Scan for the cell matching the given text and deliver its [X, Y] coordinate at center. 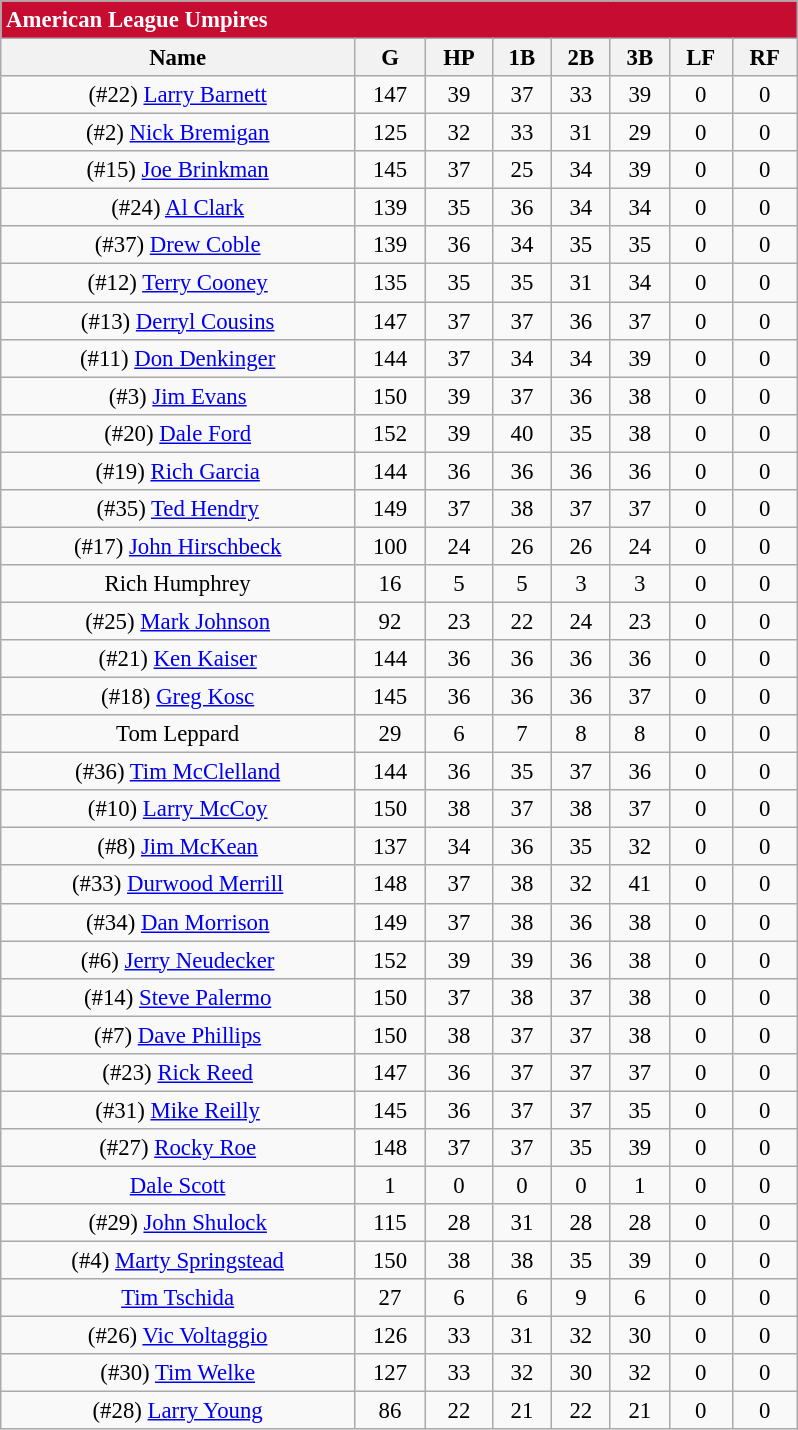
41 [640, 884]
(#7) Dave Phillips [178, 1035]
(#27) Rocky Roe [178, 1148]
(#22) Larry Barnett [178, 95]
(#4) Marty Springstead [178, 1260]
(#19) Rich Garcia [178, 471]
(#2) Nick Bremigan [178, 133]
Tom Leppard [178, 734]
RF [764, 57]
25 [522, 170]
125 [390, 133]
(#13) Derryl Cousins [178, 321]
16 [390, 584]
(#35) Ted Hendry [178, 508]
9 [580, 1298]
(#6) Jerry Neudecker [178, 960]
(#18) Greg Kosc [178, 696]
(#33) Durwood Merrill [178, 884]
(#25) Mark Johnson [178, 621]
7 [522, 734]
(#29) John Shulock [178, 1223]
(#11) Don Denkinger [178, 358]
(#21) Ken Kaiser [178, 659]
LF [700, 57]
Name [178, 57]
3B [640, 57]
(#10) Larry McCoy [178, 809]
(#14) Steve Palermo [178, 997]
Rich Humphrey [178, 584]
American League Umpires [399, 20]
(#34) Dan Morrison [178, 922]
(#8) Jim McKean [178, 847]
(#3) Jim Evans [178, 396]
92 [390, 621]
40 [522, 433]
(#23) Rick Reed [178, 1072]
135 [390, 283]
(#17) John Hirschbeck [178, 546]
Dale Scott [178, 1185]
100 [390, 546]
27 [390, 1298]
115 [390, 1223]
1B [522, 57]
HP [458, 57]
(#20) Dale Ford [178, 433]
(#30) Tim Welke [178, 1373]
127 [390, 1373]
(#24) Al Clark [178, 208]
126 [390, 1336]
G [390, 57]
(#12) Terry Cooney [178, 283]
(#15) Joe Brinkman [178, 170]
(#31) Mike Reilly [178, 1110]
(#37) Drew Coble [178, 245]
(#36) Tim McClelland [178, 772]
2B [580, 57]
(#28) Larry Young [178, 1411]
86 [390, 1411]
(#26) Vic Voltaggio [178, 1336]
137 [390, 847]
Tim Tschida [178, 1298]
